Return (X, Y) of the center of cell containing provided text 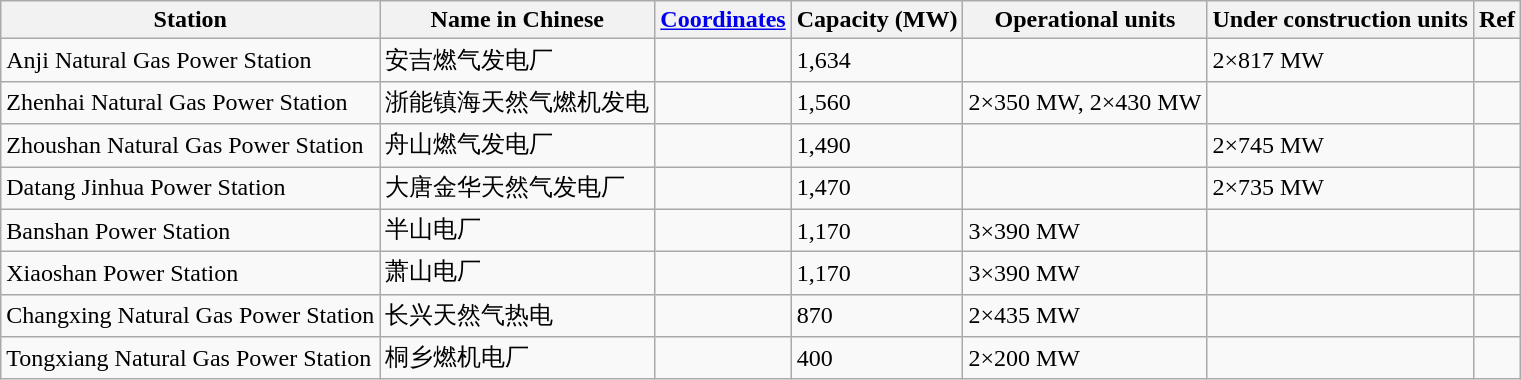
2×745 MW (1340, 146)
半山电厂 (518, 230)
2×200 MW (1085, 358)
Station (190, 20)
Under construction units (1340, 20)
大唐金华天然气发电厂 (518, 188)
Datang Jinhua Power Station (190, 188)
Changxing Natural Gas Power Station (190, 316)
1,490 (877, 146)
Name in Chinese (518, 20)
2×435 MW (1085, 316)
Anji Natural Gas Power Station (190, 60)
舟山燃气发电厂 (518, 146)
1,470 (877, 188)
1,634 (877, 60)
桐乡燃机电厂 (518, 358)
Coordinates (723, 20)
安吉燃气发电厂 (518, 60)
浙能镇海天然气燃机发电 (518, 102)
870 (877, 316)
400 (877, 358)
1,560 (877, 102)
Operational units (1085, 20)
2×817 MW (1340, 60)
Ref (1496, 20)
Banshan Power Station (190, 230)
Zhenhai Natural Gas Power Station (190, 102)
Capacity (MW) (877, 20)
Tongxiang Natural Gas Power Station (190, 358)
萧山电厂 (518, 274)
2×735 MW (1340, 188)
2×350 MW, 2×430 MW (1085, 102)
Xiaoshan Power Station (190, 274)
长兴天然气热电 (518, 316)
Zhoushan Natural Gas Power Station (190, 146)
